Detect which cell encompasses the target text, then output its (x, y) center coordinate. 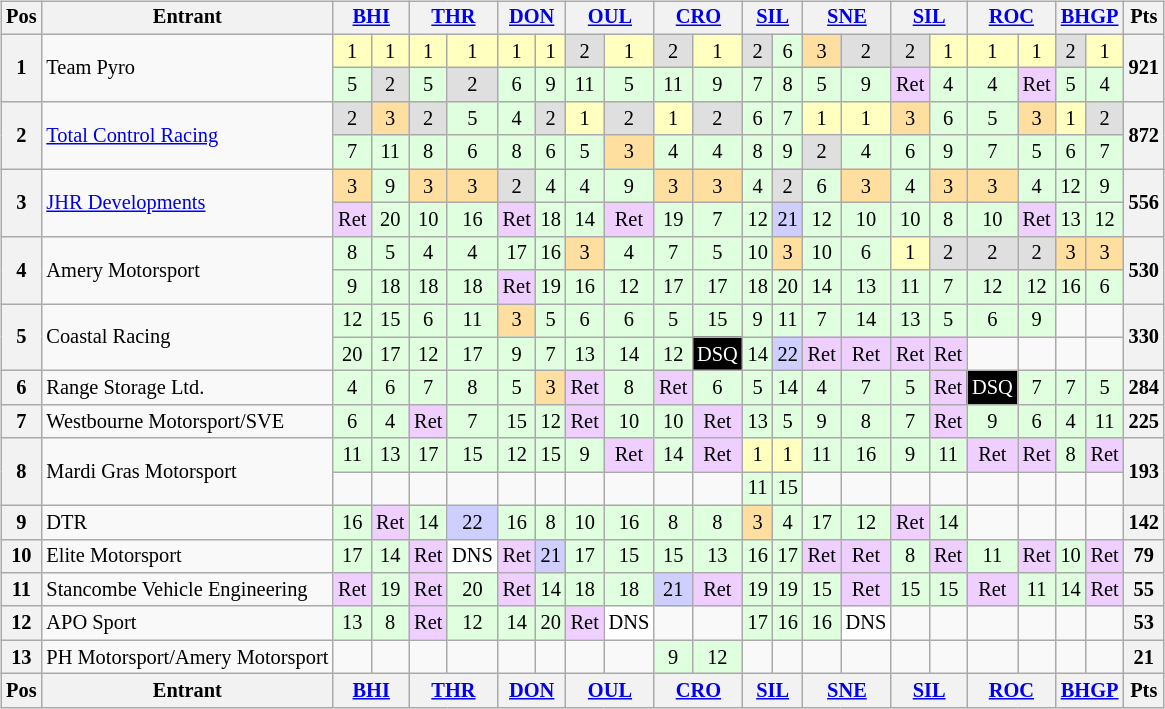
Amery Motorsport (187, 270)
DTR (187, 522)
JHR Developments (187, 202)
Coastal Racing (187, 338)
872 (1144, 136)
921 (1144, 68)
Range Storage Ltd. (187, 388)
Stancombe Vehicle Engineering (187, 590)
193 (1144, 472)
Elite Motorsport (187, 556)
APO Sport (187, 623)
Westbourne Motorsport/SVE (187, 422)
225 (1144, 422)
Total Control Racing (187, 136)
Mardi Gras Motorsport (187, 472)
284 (1144, 388)
556 (1144, 202)
142 (1144, 522)
Team Pyro (187, 68)
53 (1144, 623)
330 (1144, 338)
79 (1144, 556)
55 (1144, 590)
530 (1144, 270)
PH Motorsport/Amery Motorsport (187, 657)
